Return [x, y] of the center of cell containing provided text 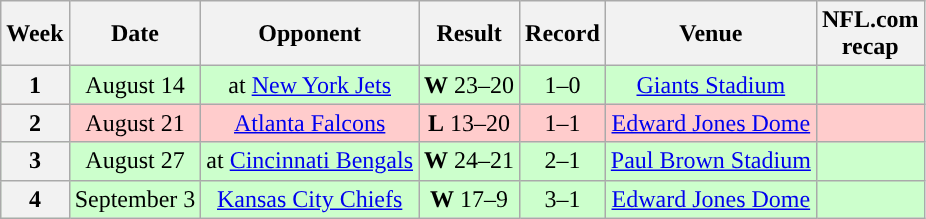
NFL.comrecap [870, 34]
4 [35, 199]
August 14 [135, 85]
1–0 [563, 85]
August 21 [135, 123]
Paul Brown Stadium [710, 161]
Giants Stadium [710, 85]
Result [470, 34]
2–1 [563, 161]
Record [563, 34]
W 17–9 [470, 199]
Atlanta Falcons [310, 123]
at Cincinnati Bengals [310, 161]
Week [35, 34]
W 23–20 [470, 85]
Opponent [310, 34]
August 27 [135, 161]
L 13–20 [470, 123]
1 [35, 85]
3–1 [563, 199]
at New York Jets [310, 85]
September 3 [135, 199]
Date [135, 34]
1–1 [563, 123]
W 24–21 [470, 161]
Venue [710, 34]
Kansas City Chiefs [310, 199]
2 [35, 123]
3 [35, 161]
